For the text-containing cell, return its midpoint in (x, y) coordinate format. 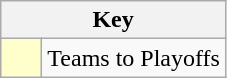
Teams to Playoffs (134, 58)
Key (114, 20)
